Detect which cell encompasses the target text, then output its [X, Y] center coordinate. 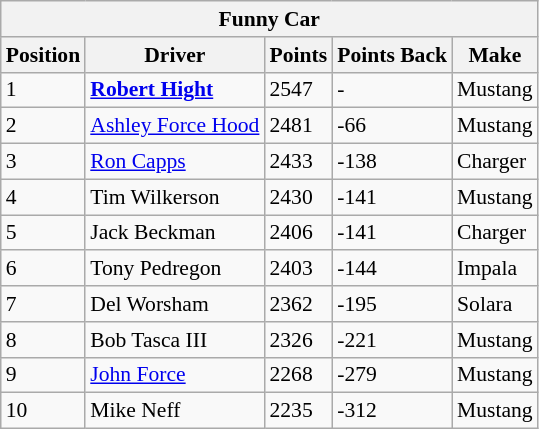
8 [43, 340]
Points [298, 55]
2433 [298, 162]
-221 [392, 340]
-195 [392, 304]
-279 [392, 375]
10 [43, 411]
Ashley Force Hood [174, 126]
Driver [174, 55]
-66 [392, 126]
2481 [298, 126]
Tim Wilkerson [174, 197]
Ron Capps [174, 162]
3 [43, 162]
-138 [392, 162]
4 [43, 197]
Bob Tasca III [174, 340]
-312 [392, 411]
John Force [174, 375]
Funny Car [270, 19]
2326 [298, 340]
1 [43, 90]
2235 [298, 411]
-144 [392, 269]
5 [43, 233]
Robert Hight [174, 90]
- [392, 90]
2 [43, 126]
Points Back [392, 55]
2362 [298, 304]
Del Worsham [174, 304]
Impala [495, 269]
9 [43, 375]
6 [43, 269]
2547 [298, 90]
Mike Neff [174, 411]
Position [43, 55]
2406 [298, 233]
2430 [298, 197]
2403 [298, 269]
Solara [495, 304]
Tony Pedregon [174, 269]
7 [43, 304]
Make [495, 55]
Jack Beckman [174, 233]
2268 [298, 375]
